Output the [X, Y] coordinate of the center of the cell containing the given text.  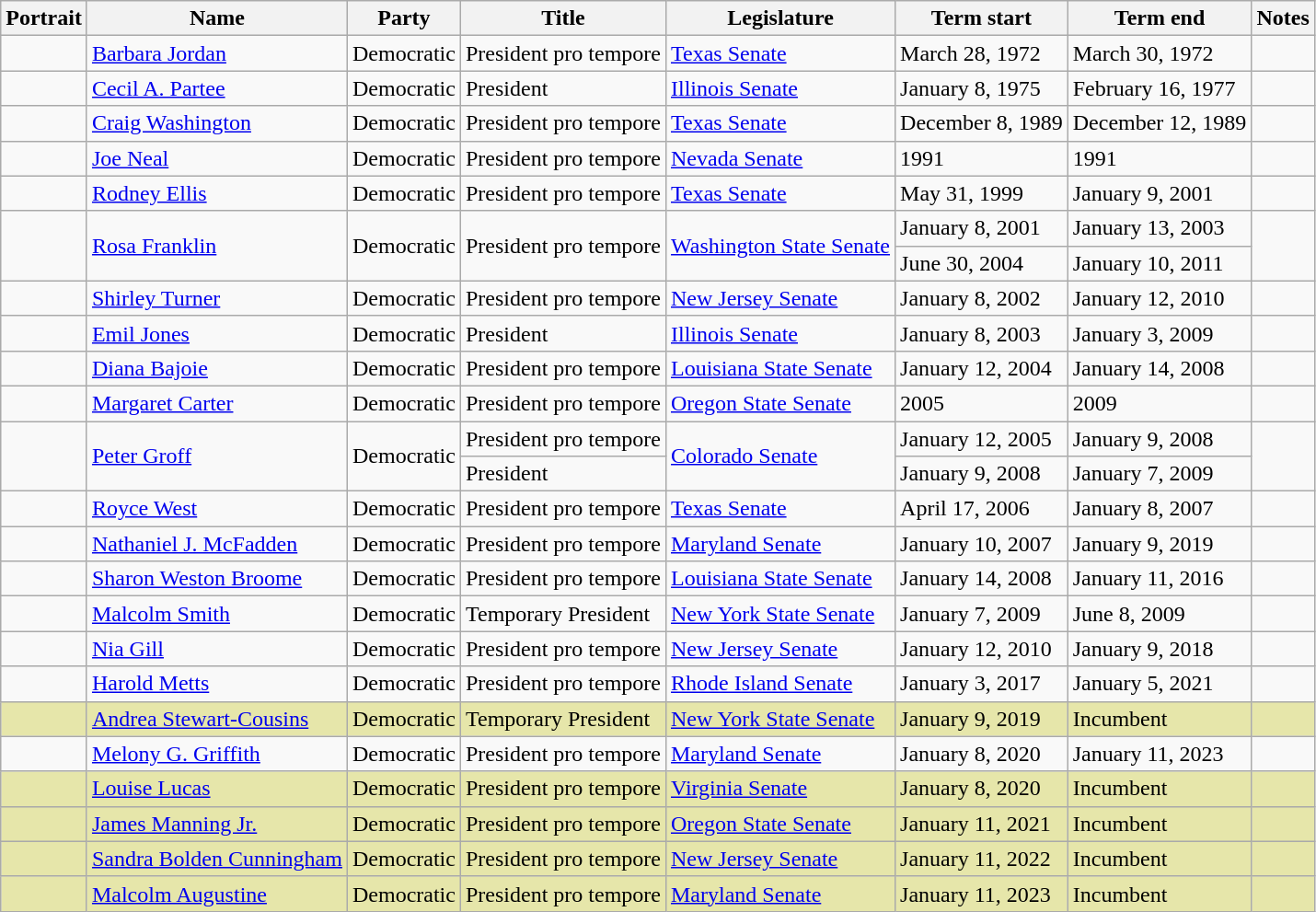
December 12, 1989 [1160, 123]
Royce West [217, 509]
January 11, 2021 [982, 824]
January 10, 2011 [1160, 263]
Cecil A. Partee [217, 88]
February 16, 1977 [1160, 88]
Louise Lucas [217, 789]
Legislature [780, 18]
Sandra Bolden Cunningham [217, 859]
Malcolm Augustine [217, 894]
January 8, 2003 [982, 333]
Rosa Franklin [217, 246]
Shirley Turner [217, 298]
Term end [1160, 18]
January 12, 2005 [982, 439]
January 3, 2009 [1160, 333]
January 3, 2017 [982, 684]
Party [403, 18]
January 13, 2003 [1160, 228]
January 11, 2022 [982, 859]
Title [563, 18]
January 10, 2007 [982, 544]
January 9, 2018 [1160, 649]
Nia Gill [217, 649]
January 9, 2001 [1160, 193]
June 30, 2004 [982, 263]
Washington State Senate [780, 246]
January 8, 2002 [982, 298]
2009 [1160, 403]
Diana Bajoie [217, 368]
Andrea Stewart-Cousins [217, 719]
April 17, 2006 [982, 509]
January 5, 2021 [1160, 684]
Nathaniel J. McFadden [217, 544]
Emil Jones [217, 333]
Rhode Island Senate [780, 684]
Melony G. Griffith [217, 754]
Colorado Senate [780, 456]
March 28, 1972 [982, 53]
January 12, 2004 [982, 368]
Margaret Carter [217, 403]
January 8, 1975 [982, 88]
Joe Neal [217, 158]
June 8, 2009 [1160, 614]
2005 [982, 403]
Rodney Ellis [217, 193]
March 30, 1972 [1160, 53]
Craig Washington [217, 123]
May 31, 1999 [982, 193]
Sharon Weston Broome [217, 579]
Malcolm Smith [217, 614]
Term start [982, 18]
Virginia Senate [780, 789]
Notes [1283, 18]
December 8, 1989 [982, 123]
January 8, 2007 [1160, 509]
Peter Groff [217, 456]
Barbara Jordan [217, 53]
Harold Metts [217, 684]
January 8, 2001 [982, 228]
James Manning Jr. [217, 824]
Portrait [44, 18]
Name [217, 18]
January 11, 2016 [1160, 579]
Nevada Senate [780, 158]
